Return (X, Y) of the center of cell containing provided text 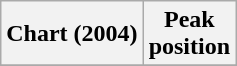
Peakposition (189, 34)
Chart (2004) (72, 34)
